Provide the (x, y) coordinate of the cell's center where the given text is located.  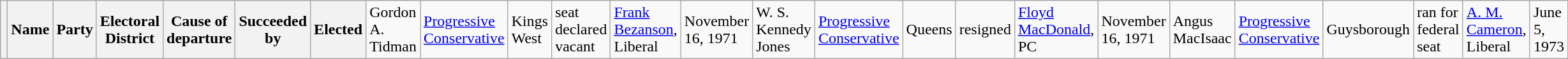
Succeeded by (273, 30)
Frank Bezanson, Liberal (646, 30)
Angus MacIsaac (1202, 30)
W. S. Kennedy Jones (784, 30)
Kings West (529, 30)
Guysborough (1368, 30)
A. M. Cameron, Liberal (1497, 30)
June 5, 1973 (1549, 30)
Gordon A. Tidman (393, 30)
Floyd MacDonald, PC (1056, 30)
Cause of departure (199, 30)
Party (75, 30)
Queens (929, 30)
resigned (985, 30)
Electoral District (129, 30)
Name (31, 30)
Elected (338, 30)
ran for federal seat (1439, 30)
seat declared vacant (581, 30)
